Identify which cell holds the provided text, then report its (X, Y) central coordinate. 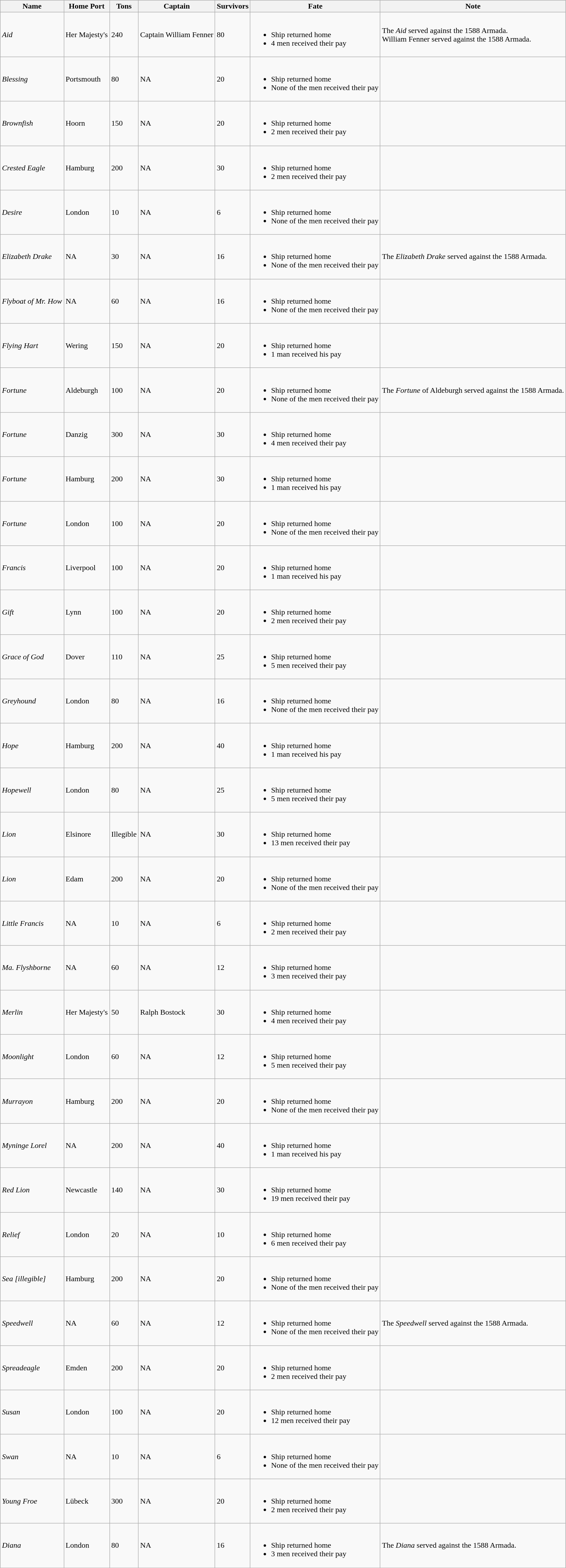
Moonlight (32, 1057)
110 (124, 657)
Merlin (32, 1012)
Ralph Bostock (177, 1012)
Fate (315, 6)
Wering (87, 346)
The Speedwell served against the 1588 Armada. (473, 1323)
Hoorn (87, 123)
Brownfish (32, 123)
Myninge Lorel (32, 1145)
Ship returned home12 men received their pay (315, 1412)
Red Lion (32, 1190)
Crested Eagle (32, 168)
Spreadeagle (32, 1368)
Grace of God (32, 657)
Lynn (87, 612)
Captain William Fenner (177, 35)
Elsinore (87, 834)
Diana (32, 1545)
Note (473, 6)
Home Port (87, 6)
Ship returned home19 men received their pay (315, 1190)
Sea [illegible] (32, 1279)
Danzig (87, 434)
Elizabeth Drake (32, 257)
Portsmouth (87, 79)
240 (124, 35)
Susan (32, 1412)
Illegible (124, 834)
Blessing (32, 79)
Aid (32, 35)
Dover (87, 657)
Murrayon (32, 1101)
Newcastle (87, 1190)
Desire (32, 212)
Name (32, 6)
Aldeburgh (87, 390)
Ship returned home6 men received their pay (315, 1234)
Flyboat of Mr. How (32, 301)
Greyhound (32, 701)
Relief (32, 1234)
Lübeck (87, 1501)
Tons (124, 6)
Young Froe (32, 1501)
Francis (32, 568)
Edam (87, 879)
140 (124, 1190)
Hope (32, 746)
The Aid served against the 1588 Armada.William Fenner served against the 1588 Armada. (473, 35)
Swan (32, 1457)
Hopewell (32, 790)
Survivors (233, 6)
Ma. Flyshborne (32, 968)
Liverpool (87, 568)
The Elizabeth Drake served against the 1588 Armada. (473, 257)
Little Francis (32, 923)
Flying Hart (32, 346)
Ship returned home13 men received their pay (315, 834)
Emden (87, 1368)
The Diana served against the 1588 Armada. (473, 1545)
Captain (177, 6)
Speedwell (32, 1323)
Gift (32, 612)
50 (124, 1012)
The Fortune of Aldeburgh served against the 1588 Armada. (473, 390)
